Detect which cell encompasses the target text, then output its (X, Y) center coordinate. 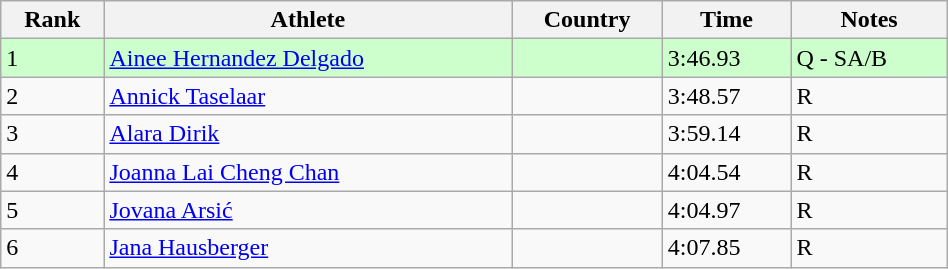
3 (52, 134)
3:46.93 (726, 58)
5 (52, 210)
Q - SA/B (869, 58)
Jovana Arsić (308, 210)
4 (52, 172)
4:04.97 (726, 210)
Annick Taselaar (308, 96)
4:07.85 (726, 248)
Ainee Hernandez Delgado (308, 58)
3:59.14 (726, 134)
Rank (52, 20)
4:04.54 (726, 172)
Time (726, 20)
1 (52, 58)
Jana Hausberger (308, 248)
6 (52, 248)
Alara Dirik (308, 134)
Notes (869, 20)
2 (52, 96)
Athlete (308, 20)
Country (587, 20)
Joanna Lai Cheng Chan (308, 172)
3:48.57 (726, 96)
